Determine the (X, Y) coordinate at the center of the cell enclosing the given text.  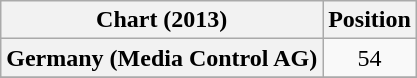
Germany (Media Control AG) (162, 58)
Chart (2013) (162, 20)
Position (370, 20)
54 (370, 58)
